From the cell containing the given text, extract its center point as (x, y) coordinate. 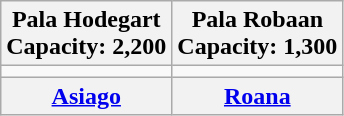
Roana (258, 96)
Pala HodegartCapacity: 2,200 (86, 34)
Asiago (86, 96)
Pala RobaanCapacity: 1,300 (258, 34)
